Return (x, y) of the center of cell containing provided text 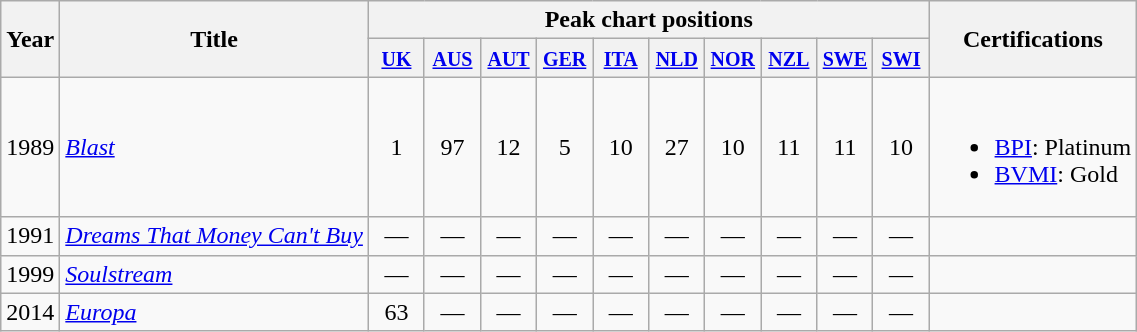
Blast (214, 147)
5 (565, 147)
12 (509, 147)
GER (565, 58)
AUS (452, 58)
NZL (789, 58)
Peak chart positions (648, 20)
SWI (901, 58)
2014 (30, 312)
Dreams That Money Can't Buy (214, 236)
ITA (621, 58)
AUT (509, 58)
1991 (30, 236)
NLD (677, 58)
1 (396, 147)
Title (214, 39)
97 (452, 147)
SWE (845, 58)
UK (396, 58)
1989 (30, 147)
Soulstream (214, 274)
NOR (733, 58)
Certifications (1033, 39)
Year (30, 39)
27 (677, 147)
1999 (30, 274)
63 (396, 312)
Europa (214, 312)
BPI: PlatinumBVMI: Gold (1033, 147)
